Scan for the cell matching the given text and deliver its [X, Y] coordinate at center. 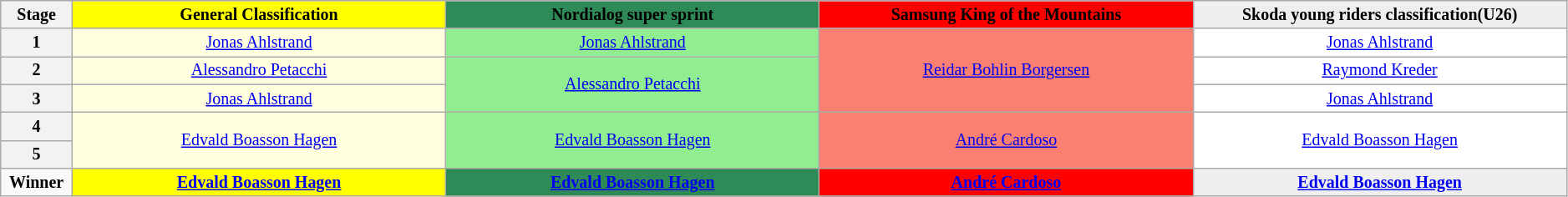
Raymond Kreder [1380, 70]
Reidar Bohlin Borgersen [1006, 71]
Stage [37, 15]
1 [37, 43]
5 [37, 154]
General Classification [259, 15]
Samsung King of the Mountains [1006, 15]
2 [37, 70]
Winner [37, 182]
Nordialog super sprint [633, 15]
Skoda young riders classification(U26) [1380, 15]
3 [37, 98]
4 [37, 127]
